Output the [x, y] coordinate of the center of the cell containing the given text.  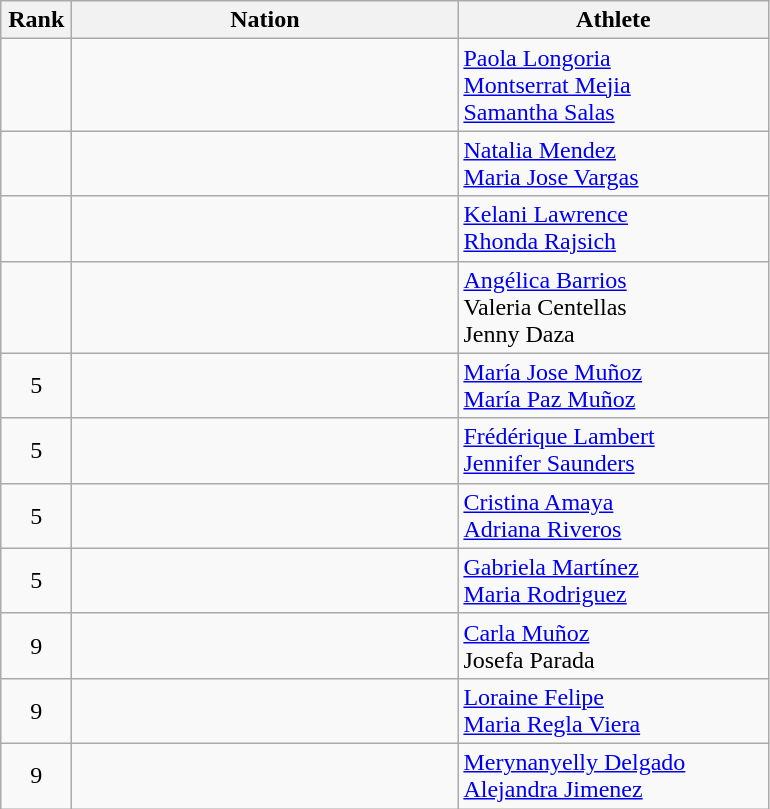
Natalia Mendez Maria Jose Vargas [614, 164]
Angélica Barrios Valeria CentellasJenny Daza [614, 307]
Paola Longoria Montserrat MejiaSamantha Salas [614, 85]
Rank [36, 20]
Kelani Lawrence Rhonda Rajsich [614, 228]
Loraine Felipe Maria Regla Viera [614, 710]
Athlete [614, 20]
Cristina Amaya Adriana Riveros [614, 516]
Nation [265, 20]
Merynanyelly Delgado Alejandra Jimenez [614, 776]
Carla MuñozJosefa Parada [614, 646]
Gabriela Martínez Maria Rodriguez [614, 580]
Frédérique Lambert Jennifer Saunders [614, 450]
María Jose Muñoz María Paz Muñoz [614, 386]
